For the text-containing cell, return its midpoint in (x, y) coordinate format. 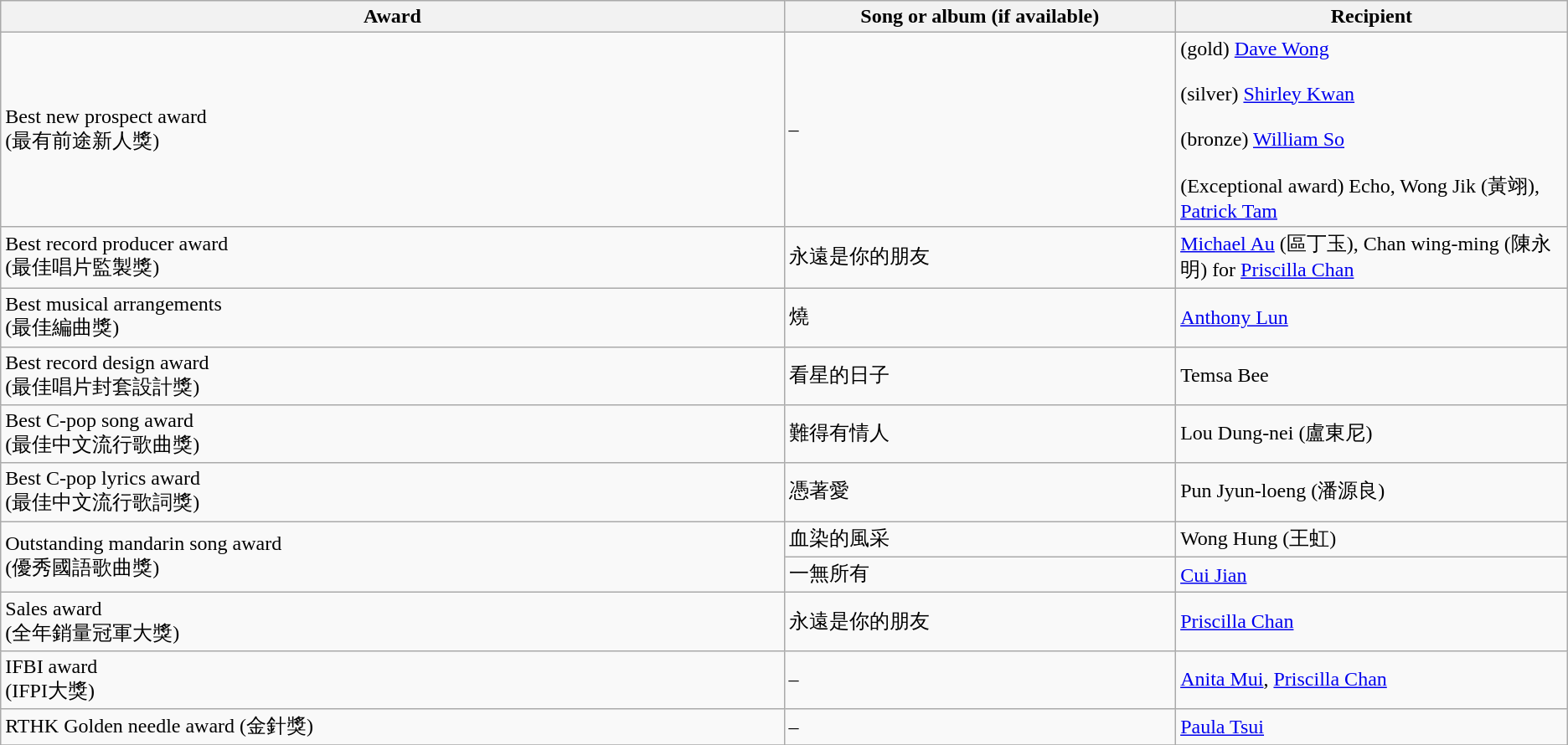
Best C-pop lyrics award(最佳中文流行歌詞獎) (392, 492)
Best C-pop song award(最佳中文流行歌曲獎) (392, 434)
Sales award(全年銷量冠軍大獎) (392, 622)
Outstanding mandarin song award(優秀國語歌曲獎) (392, 557)
血染的風采 (980, 539)
Pun Jyun-loeng (潘源良) (1372, 492)
一無所有 (980, 574)
Song or album (if available) (980, 17)
Wong Hung (王虹) (1372, 539)
IFBI award(IFPI大獎) (392, 680)
Temsa Bee (1372, 376)
燒 (980, 317)
Lou Dung-nei (盧東尼) (1372, 434)
RTHK Golden needle award (金針獎) (392, 727)
Award (392, 17)
憑著愛 (980, 492)
Anita Mui, Priscilla Chan (1372, 680)
Michael Au (區丁玉), Chan wing-ming (陳永明) for Priscilla Chan (1372, 257)
Priscilla Chan (1372, 622)
Anthony Lun (1372, 317)
看星的日子 (980, 376)
Paula Tsui (1372, 727)
Recipient (1372, 17)
(gold) Dave Wong(silver) Shirley Kwan(bronze) William So(Exceptional award) Echo, Wong Jik (黃翊), Patrick Tam (1372, 130)
Best new prospect award(最有前途新人獎) (392, 130)
Best record producer award(最佳唱片監製獎) (392, 257)
Best record design award(最佳唱片封套設計獎) (392, 376)
難得有情人 (980, 434)
Best musical arrangements(最佳編曲獎) (392, 317)
Cui Jian (1372, 574)
